For the text-containing cell, return its midpoint in (X, Y) coordinate format. 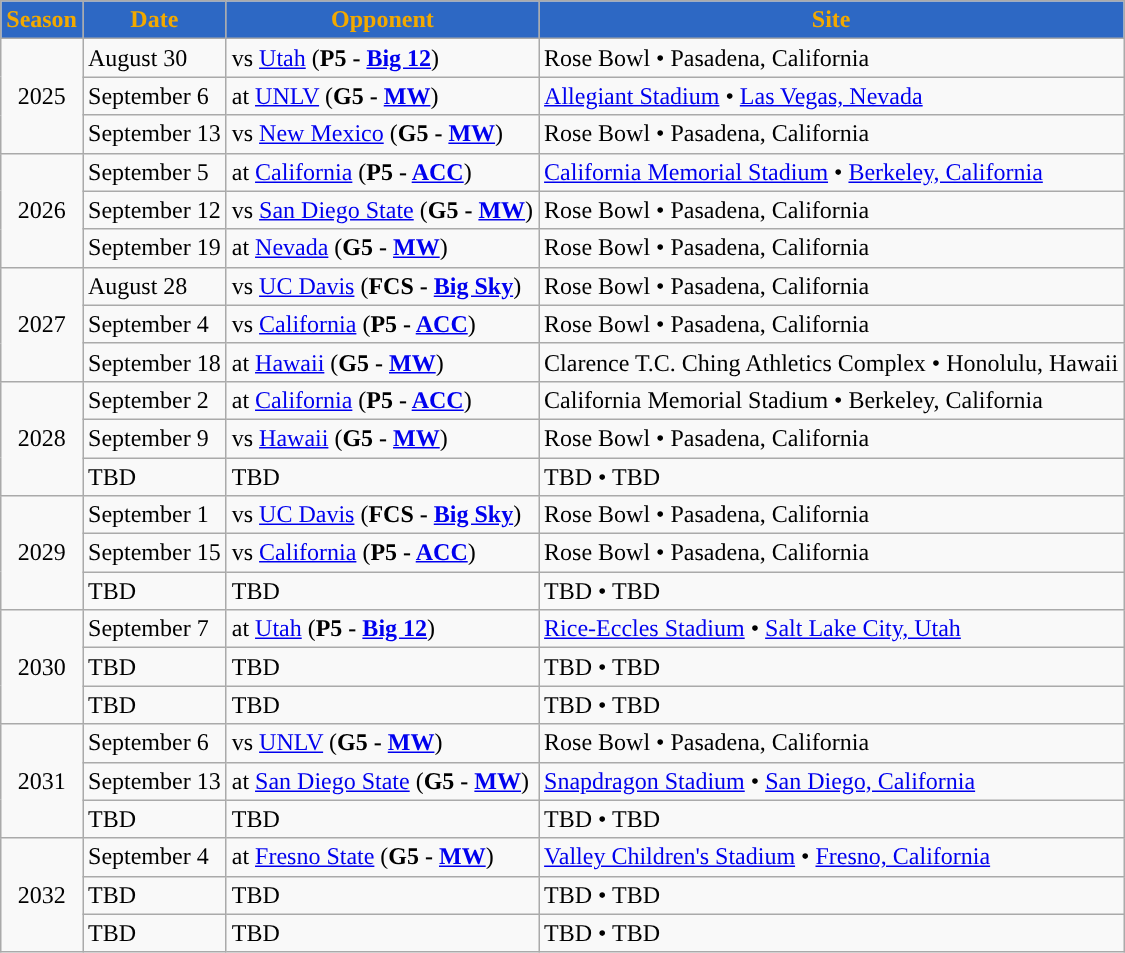
2029 (42, 553)
September 15 (154, 553)
vs San Diego State (G5 - MW) (382, 210)
at Utah (P5 - Big 12) (382, 629)
2027 (42, 324)
September 2 (154, 400)
August 30 (154, 58)
2031 (42, 781)
2032 (42, 895)
Allegiant Stadium • Las Vegas, Nevada (832, 96)
vs Utah (P5 - Big 12) (382, 58)
September 19 (154, 248)
September 9 (154, 438)
Valley Children's Stadium • Fresno, California (832, 857)
vs UNLV (G5 - MW) (382, 743)
Opponent (382, 20)
at Nevada (G5 - MW) (382, 248)
August 28 (154, 286)
at Fresno State (G5 - MW) (382, 857)
Rice-Eccles Stadium • Salt Lake City, Utah (832, 629)
September 7 (154, 629)
Clarence T.C. Ching Athletics Complex • Honolulu, Hawaii (832, 362)
September 12 (154, 210)
Season (42, 20)
Site (832, 20)
2026 (42, 210)
Date (154, 20)
vs Hawaii (G5 - MW) (382, 438)
Snapdragon Stadium • San Diego, California (832, 781)
vs New Mexico (G5 - MW) (382, 134)
September 18 (154, 362)
September 1 (154, 515)
2030 (42, 667)
at Hawaii (G5 - MW) (382, 362)
2028 (42, 438)
at San Diego State (G5 - MW) (382, 781)
2025 (42, 96)
September 5 (154, 172)
at UNLV (G5 - MW) (382, 96)
